Determine the (X, Y) coordinate at the center of the cell enclosing the given text.  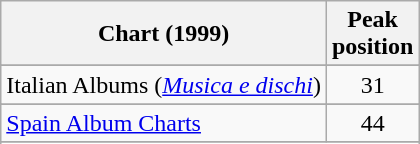
31 (372, 85)
Spain Album Charts (164, 123)
Italian Albums (Musica e dischi) (164, 85)
Chart (1999) (164, 34)
Peakposition (372, 34)
44 (372, 123)
